Pinpoint the cell where the given text exists, returning its (X, Y) midpoint coordinate. 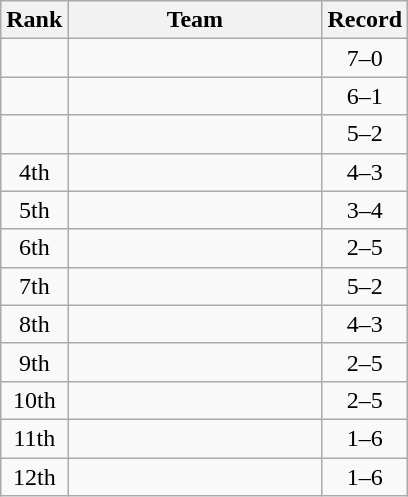
Rank (34, 20)
6th (34, 248)
7th (34, 286)
5th (34, 210)
7–0 (365, 58)
3–4 (365, 210)
6–1 (365, 96)
12th (34, 477)
4th (34, 172)
Record (365, 20)
11th (34, 438)
9th (34, 362)
8th (34, 324)
10th (34, 400)
Team (195, 20)
